Return the (x, y) coordinate for the center point of the cell that contains the specified text.  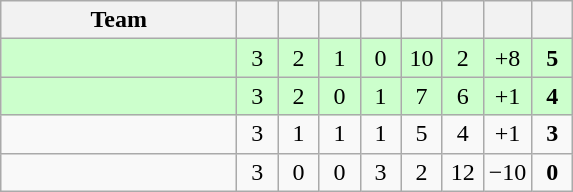
6 (462, 96)
7 (422, 96)
+8 (508, 58)
Team (119, 20)
10 (422, 58)
−10 (508, 172)
12 (462, 172)
